Identify which cell holds the provided text, then report its [x, y] central coordinate. 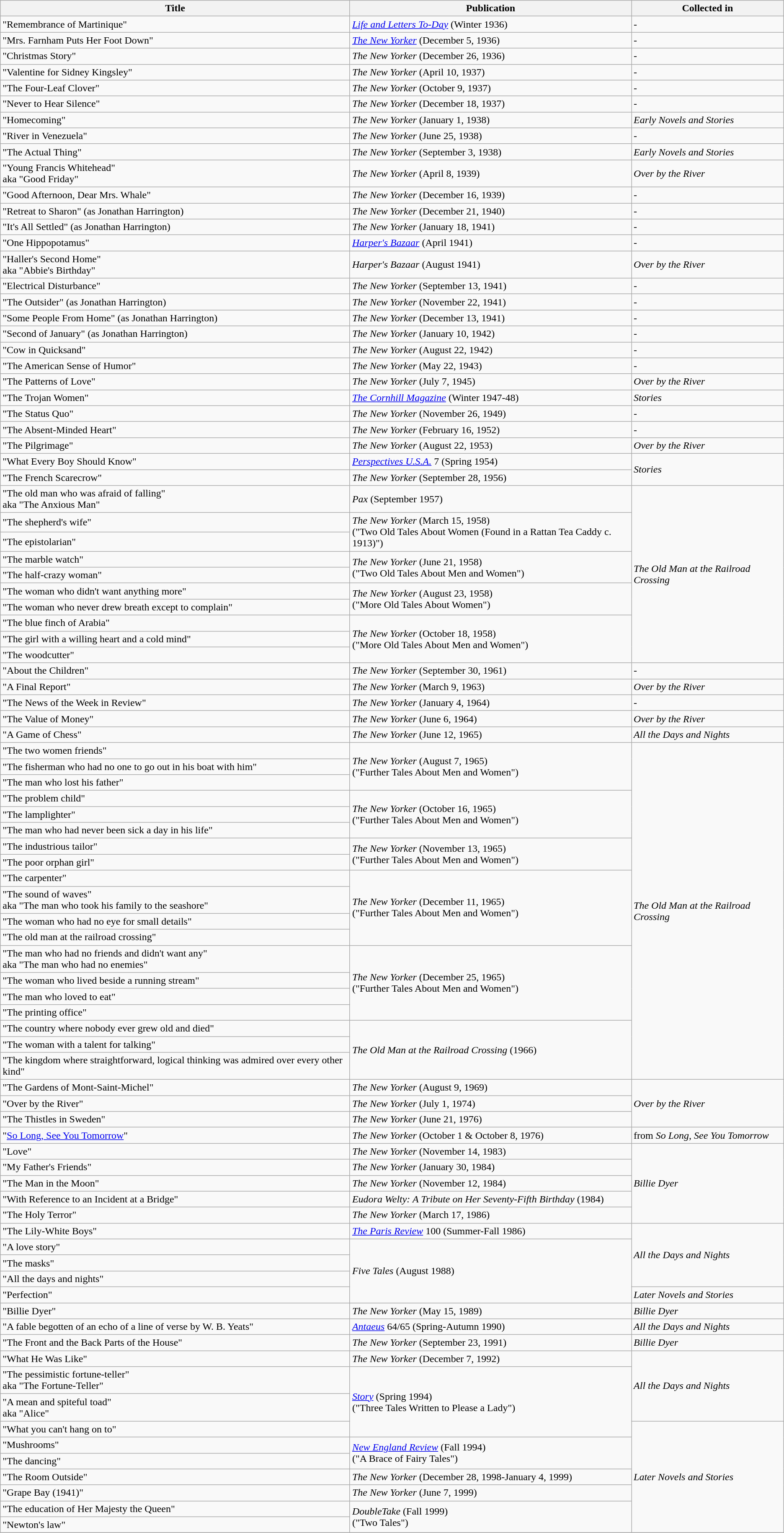
"A Game of Chess" [175, 734]
The New Yorker (September 30, 1961) [490, 671]
"Perfection" [175, 1295]
The New Yorker (March 15, 1958)("Two Old Tales About Women (Found in a Rattan Tea Caddy c. 1913)") [490, 532]
The Cornhill Magazine (Winter 1947-48) [490, 398]
The New Yorker (December 25, 1965)("Further Tales About Men and Women") [490, 983]
The New Yorker (May 15, 1989) [490, 1311]
"The masks" [175, 1263]
Harper's Bazaar (April 1941) [490, 243]
"Love" [175, 1151]
"The poor orphan girl" [175, 862]
"The lamplighter" [175, 814]
"What Every Boy Should Know" [175, 461]
"The sound of waves"aka "The man who took his family to the seashore" [175, 900]
The New Yorker (December 18, 1937) [490, 104]
"The fisherman who had no one to go out in his boat with him" [175, 766]
"Newton's law" [175, 1525]
DoubleTake (Fall 1999)("Two Tales") [490, 1517]
"The Patterns of Love" [175, 382]
"Billie Dyer" [175, 1311]
The New Yorker (August 22, 1942) [490, 350]
"The Trojan Women" [175, 398]
"The half-crazy woman" [175, 575]
The New Yorker (December 11, 1965)("Further Tales About Men and Women") [490, 907]
Eudora Welty: A Tribute on Her Seventy-Fifth Birthday (1984) [490, 1199]
"The woman who never drew breath except to complain" [175, 607]
"The man who had no friends and didn't want any"aka "The man who had no enemies" [175, 959]
"All the days and nights" [175, 1279]
The New Yorker (November 26, 1949) [490, 414]
"A fable begotten of an echo of a line of verse by W. B. Yeats" [175, 1327]
Harper's Bazaar (August 1941) [490, 265]
The New Yorker (July 1, 1974) [490, 1104]
"The Lily-White Boys" [175, 1231]
The New Yorker (December 28, 1998-January 4, 1999) [490, 1477]
The New Yorker (August 7, 1965)("Further Tales About Men and Women") [490, 766]
The Paris Review 100 (Summer-Fall 1986) [490, 1231]
The New Yorker (August 22, 1953) [490, 445]
Story (Spring 1994)("Three Tales Written to Please a Lady") [490, 1402]
The New Yorker (January 30, 1984) [490, 1167]
"Second of January" (as Jonathan Harrington) [175, 334]
The New Yorker (November 14, 1983) [490, 1151]
The New Yorker (November 13, 1965)("Further Tales About Men and Women") [490, 854]
"The man who lost his father" [175, 783]
The New Yorker (November 12, 1984) [490, 1183]
"About the Children" [175, 671]
"The man who had never been sick a day in his life" [175, 830]
The New Yorker (February 16, 1952) [490, 429]
"Mrs. Farnham Puts Her Foot Down" [175, 40]
"The Pilgrimage" [175, 445]
"The epistolarian" [175, 542]
"A mean and spiteful toad"aka "Alice" [175, 1408]
Life and Letters To-Day (Winter 1936) [490, 24]
from So Long, See You Tomorrow [708, 1135]
"The country where nobody ever grew old and died" [175, 1028]
"The Front and the Back Parts of the House" [175, 1343]
"River in Venezuela" [175, 136]
"Electrical Disturbance" [175, 286]
"The Man in the Moon" [175, 1183]
The New Yorker (June 7, 1999) [490, 1493]
"The Room Outside" [175, 1477]
The New Yorker (June 21, 1958)("Two Old Tales About Men and Women") [490, 567]
"The Actual Thing" [175, 152]
"Homecoming" [175, 120]
"The problem child" [175, 799]
"The education of Her Majesty the Queen" [175, 1509]
The New Yorker (December 13, 1941) [490, 318]
The New Yorker (October 1 & October 8, 1976) [490, 1135]
Pax (September 1957) [490, 499]
"The Outsider" (as Jonathan Harrington) [175, 302]
"Young Francis Whitehead"aka "Good Friday" [175, 173]
The New Yorker (July 7, 1945) [490, 382]
"The Thistles in Sweden" [175, 1119]
The New Yorker (December 21, 1940) [490, 211]
The New Yorker (August 9, 1969) [490, 1088]
"The French Scarecrow" [175, 477]
The New Yorker (March 9, 1963) [490, 687]
Publication [490, 8]
The New Yorker (November 22, 1941) [490, 302]
The New Yorker (June 6, 1964) [490, 719]
"Good Afternoon, Dear Mrs. Whale" [175, 195]
The New Yorker (September 3, 1938) [490, 152]
"So Long, See You Tomorrow" [175, 1135]
"A Final Report" [175, 687]
"The News of the Week in Review" [175, 703]
"A love story" [175, 1247]
Antaeus 64/65 (Spring-Autumn 1990) [490, 1327]
"Mushrooms" [175, 1445]
The New Yorker (June 21, 1976) [490, 1119]
The New Yorker (December 16, 1939) [490, 195]
"Grape Bay (1941)" [175, 1493]
"The marble watch" [175, 559]
"The old man at the railroad crossing" [175, 937]
"The woman who didn't want anything more" [175, 591]
The New Yorker (January 1, 1938) [490, 120]
The New Yorker (April 8, 1939) [490, 173]
"The Holy Terror" [175, 1215]
The New Yorker (January 10, 1942) [490, 334]
"The industrious tailor" [175, 846]
"Remembrance of Martinique" [175, 24]
The New Yorker (October 16, 1965)("Further Tales About Men and Women") [490, 814]
"The woman who lived beside a running stream" [175, 980]
The New Yorker (September 13, 1941) [490, 286]
"The dancing" [175, 1461]
"My Father's Friends" [175, 1167]
"With Reference to an Incident at a Bridge" [175, 1199]
"Retreat to Sharon" (as Jonathan Harrington) [175, 211]
"The Four-Leaf Clover" [175, 88]
The New Yorker (April 10, 1937) [490, 72]
"The old man who was afraid of falling"aka "The Anxious Man" [175, 499]
"The blue finch of Arabia" [175, 623]
The New Yorker (January 18, 1941) [490, 227]
"Christmas Story" [175, 56]
"Over by the River" [175, 1104]
"The shepherd's wife" [175, 522]
"The kingdom where straightforward, logical thinking was admired over every other kind" [175, 1066]
The New Yorker (September 23, 1991) [490, 1343]
"The Status Quo" [175, 414]
The New Yorker (May 22, 1943) [490, 366]
"What He Was Like" [175, 1359]
The New Yorker (October 9, 1937) [490, 88]
The New Yorker (June 12, 1965) [490, 734]
"The American Sense of Humor" [175, 366]
Collected in [708, 8]
Five Tales (August 1988) [490, 1271]
"One Hippopotamus" [175, 243]
The New Yorker (March 17, 1986) [490, 1215]
The New Yorker (December 26, 1936) [490, 56]
"The woodcutter" [175, 655]
"The woman who had no eye for small details" [175, 921]
"The printing office" [175, 1012]
The Old Man at the Railroad Crossing (1966) [490, 1050]
The New Yorker (September 28, 1956) [490, 477]
Perspectives U.S.A. 7 (Spring 1954) [490, 461]
"Valentine for Sidney Kingsley" [175, 72]
"The woman with a talent for talking" [175, 1044]
The New Yorker (October 18, 1958)("More Old Tales About Men and Women") [490, 639]
The New Yorker (December 7, 1992) [490, 1359]
"The Absent-Minded Heart" [175, 429]
"The Value of Money" [175, 719]
The New Yorker (January 4, 1964) [490, 703]
"Some People From Home" (as Jonathan Harrington) [175, 318]
"The man who loved to eat" [175, 996]
"Never to Hear Silence" [175, 104]
Title [175, 8]
"The two women friends" [175, 750]
"The carpenter" [175, 878]
The New Yorker (June 25, 1938) [490, 136]
"Haller's Second Home"aka "Abbie's Birthday" [175, 265]
New England Review (Fall 1994)("A Brace of Fairy Tales") [490, 1453]
"What you can't hang on to" [175, 1429]
"It's All Settled" (as Jonathan Harrington) [175, 227]
The New Yorker (August 23, 1958)("More Old Tales About Women") [490, 599]
"The pessimistic fortune-teller"aka "The Fortune-Teller" [175, 1380]
The New Yorker (December 5, 1936) [490, 40]
"The girl with a willing heart and a cold mind" [175, 639]
"Cow in Quicksand" [175, 350]
"The Gardens of Mont-Saint-Michel" [175, 1088]
